Find where the given text appears and provide that cell's center as (x, y) coordinate. 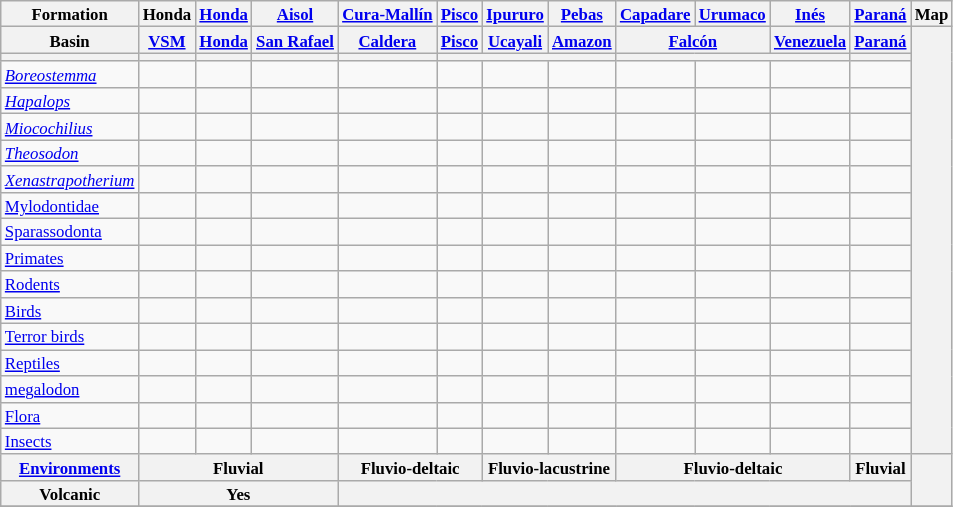
Mylodontidae (70, 206)
Capadare (656, 14)
VSM (168, 40)
Xenastrapotherium (70, 179)
Volcanic (70, 494)
Primates (70, 258)
Reptiles (70, 363)
San Rafael (295, 40)
Urumaco (732, 14)
Miocochilius (70, 127)
Caldera (388, 40)
Cura-Mallín (388, 14)
Insects (70, 441)
Ucayali (515, 40)
Fluvio-lacustrine (549, 468)
Yes (239, 494)
Formation (70, 14)
Aisol (295, 14)
Pebas (582, 14)
Amazon (582, 40)
Venezuela (810, 40)
Basin (70, 40)
Ipururo (515, 14)
megalodon (70, 389)
Inés (810, 14)
Birds (70, 310)
Terror birds (70, 337)
Hapalops (70, 101)
Rodents (70, 284)
Sparassodonta (70, 232)
Falcón (693, 40)
Map (932, 14)
Environments (70, 468)
Theosodon (70, 153)
Boreostemma (70, 75)
Flora (70, 415)
